Determine the (x, y) coordinate at the center of the cell enclosing the given text.  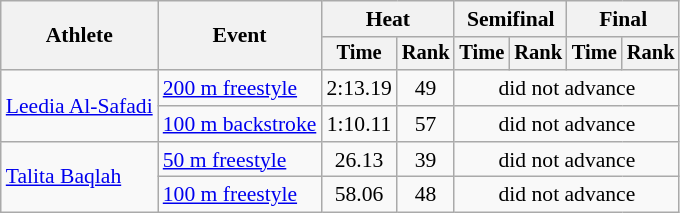
Semifinal (510, 19)
1:10.11 (358, 124)
26.13 (358, 160)
49 (426, 88)
Athlete (80, 36)
Leedia Al-Safadi (80, 106)
39 (426, 160)
Heat (388, 19)
Event (240, 36)
Talita Baqlah (80, 178)
2:13.19 (358, 88)
100 m freestyle (240, 195)
100 m backstroke (240, 124)
48 (426, 195)
200 m freestyle (240, 88)
50 m freestyle (240, 160)
57 (426, 124)
Final (623, 19)
58.06 (358, 195)
